Pinpoint the cell where the given text exists, returning its (X, Y) midpoint coordinate. 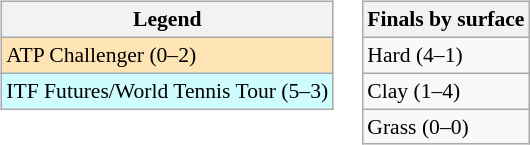
Grass (0–0) (446, 127)
Hard (4–1) (446, 55)
ATP Challenger (0–2) (167, 55)
ITF Futures/World Tennis Tour (5–3) (167, 91)
Finals by surface (446, 20)
Legend (167, 20)
Clay (1–4) (446, 91)
